Find where the given text appears and provide that cell's center as (x, y) coordinate. 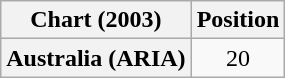
Position (238, 20)
Chart (2003) (96, 20)
Australia (ARIA) (96, 58)
20 (238, 58)
